Return the [X, Y] coordinate for the center point of the cell that contains the specified text.  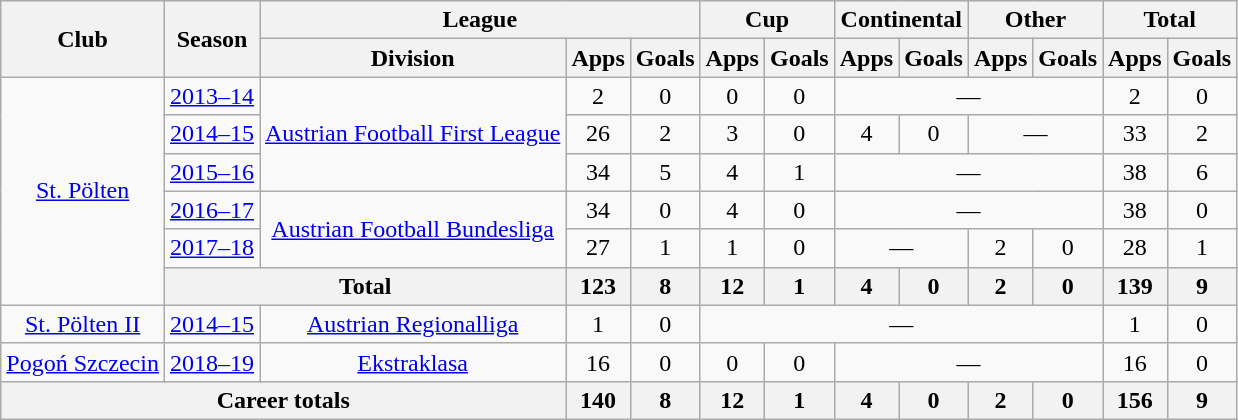
2013–14 [212, 96]
27 [598, 248]
28 [1135, 248]
Austrian Football First League [413, 134]
2016–17 [212, 210]
Pogoń Szczecin [83, 362]
2017–18 [212, 248]
6 [1202, 172]
St. Pölten [83, 191]
3 [732, 134]
139 [1135, 286]
Cup [767, 20]
Austrian Regionalliga [413, 324]
2015–16 [212, 172]
St. Pölten II [83, 324]
123 [598, 286]
Austrian Football Bundesliga [413, 229]
140 [598, 400]
Season [212, 39]
Continental [901, 20]
Career totals [284, 400]
2018–19 [212, 362]
Other [1035, 20]
5 [665, 172]
156 [1135, 400]
Division [413, 58]
Ekstraklasa [413, 362]
League [480, 20]
33 [1135, 134]
26 [598, 134]
Club [83, 39]
